Return (x, y) of the center of cell containing provided text 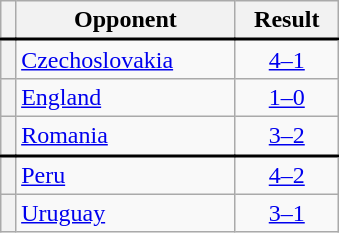
England (126, 97)
4–2 (286, 174)
3–1 (286, 213)
Romania (126, 136)
Opponent (126, 20)
Uruguay (126, 213)
Peru (126, 174)
Czechoslovakia (126, 60)
4–1 (286, 60)
1–0 (286, 97)
3–2 (286, 136)
Result (286, 20)
